Output the (x, y) coordinate of the center of the cell containing the given text.  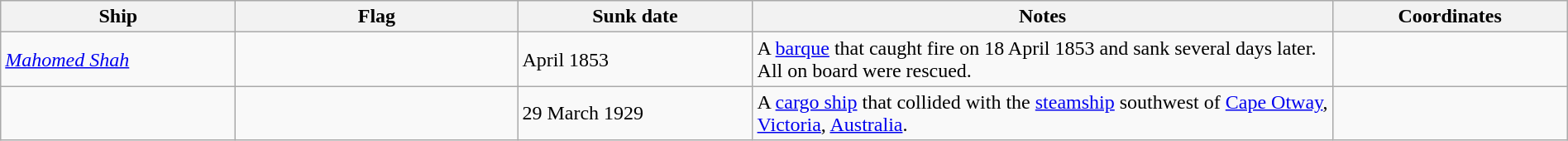
Ship (118, 17)
Notes (1042, 17)
Coordinates (1450, 17)
Mahomed Shah (118, 60)
April 1853 (635, 60)
29 March 1929 (635, 113)
Flag (377, 17)
A barque that caught fire on 18 April 1853 and sank several days later. All on board were rescued. (1042, 60)
Sunk date (635, 17)
A cargo ship that collided with the steamship southwest of Cape Otway, Victoria, Australia. (1042, 113)
